Scan for the cell matching the given text and deliver its [x, y] coordinate at center. 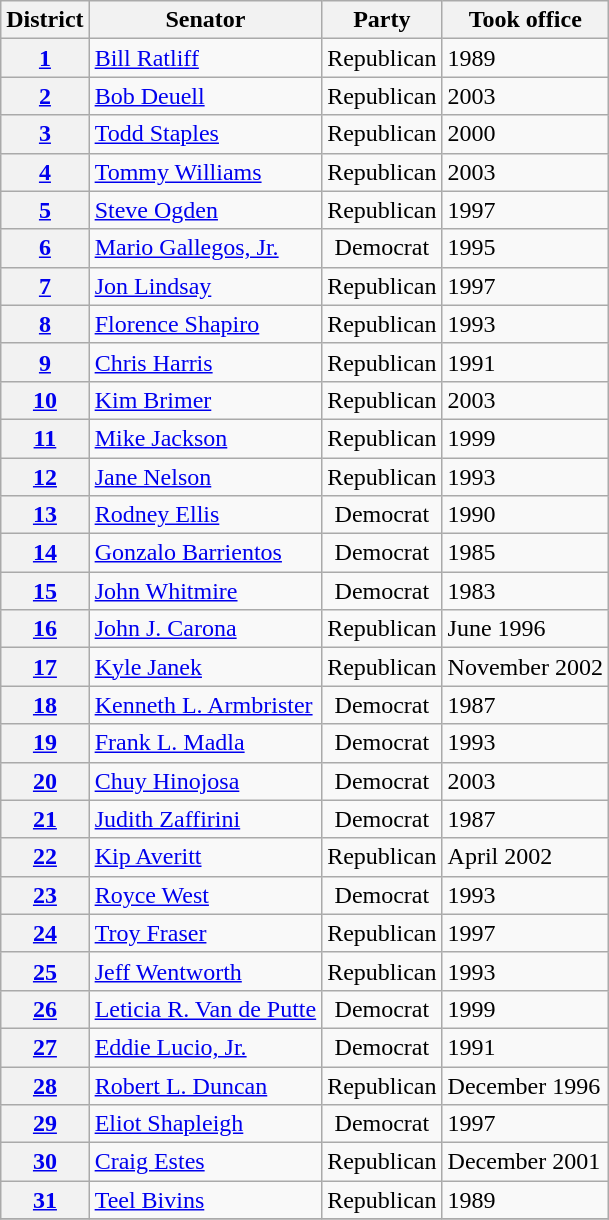
Tommy Williams [206, 172]
Jeff Wentworth [206, 971]
Troy Fraser [206, 933]
1983 [525, 591]
22 [45, 857]
Chris Harris [206, 362]
Bill Ratliff [206, 58]
26 [45, 1009]
Kip Averitt [206, 857]
20 [45, 781]
16 [45, 629]
18 [45, 705]
Kyle Janek [206, 667]
19 [45, 743]
15 [45, 591]
Senator [206, 20]
Mike Jackson [206, 438]
8 [45, 324]
2000 [525, 134]
Todd Staples [206, 134]
28 [45, 1085]
Teel Bivins [206, 1200]
25 [45, 971]
23 [45, 895]
Kim Brimer [206, 400]
November 2002 [525, 667]
2 [45, 96]
30 [45, 1162]
Mario Gallegos, Jr. [206, 248]
17 [45, 667]
Royce West [206, 895]
1985 [525, 553]
29 [45, 1124]
Leticia R. Van de Putte [206, 1009]
14 [45, 553]
11 [45, 438]
Party [382, 20]
John Whitmire [206, 591]
Took office [525, 20]
Frank L. Madla [206, 743]
7 [45, 286]
Florence Shapiro [206, 324]
Steve Ogden [206, 210]
Jane Nelson [206, 477]
District [45, 20]
9 [45, 362]
John J. Carona [206, 629]
Jon Lindsay [206, 286]
4 [45, 172]
Craig Estes [206, 1162]
3 [45, 134]
Judith Zaffirini [206, 819]
24 [45, 933]
1 [45, 58]
1990 [525, 515]
Gonzalo Barrientos [206, 553]
December 2001 [525, 1162]
Chuy Hinojosa [206, 781]
6 [45, 248]
Kenneth L. Armbrister [206, 705]
Robert L. Duncan [206, 1085]
27 [45, 1047]
June 1996 [525, 629]
31 [45, 1200]
21 [45, 819]
December 1996 [525, 1085]
5 [45, 210]
April 2002 [525, 857]
10 [45, 400]
1995 [525, 248]
12 [45, 477]
13 [45, 515]
Bob Deuell [206, 96]
Eddie Lucio, Jr. [206, 1047]
Eliot Shapleigh [206, 1124]
Rodney Ellis [206, 515]
